For the text-containing cell, return its midpoint in [X, Y] coordinate format. 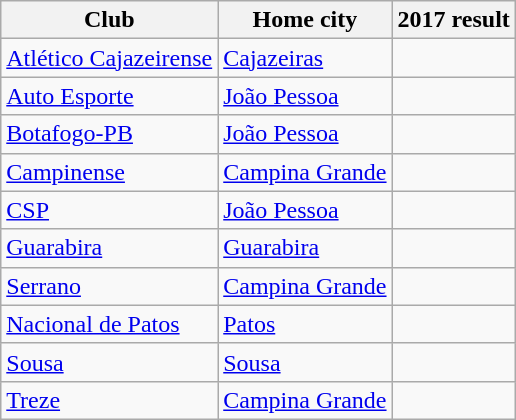
Club [110, 20]
Atlético Cajazeirense [110, 58]
2017 result [454, 20]
Auto Esporte [110, 96]
Serrano [110, 286]
Treze [110, 400]
Home city [305, 20]
Patos [305, 324]
Cajazeiras [305, 58]
CSP [110, 210]
Campinense [110, 172]
Botafogo-PB [110, 134]
Nacional de Patos [110, 324]
